Provide the (x, y) coordinate of the cell's center where the given text is located.  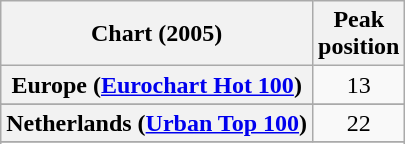
13 (359, 85)
Europe (Eurochart Hot 100) (157, 85)
22 (359, 123)
Netherlands (Urban Top 100) (157, 123)
Peakposition (359, 34)
Chart (2005) (157, 34)
